Provide the (X, Y) coordinate of the cell's center where the given text is located.  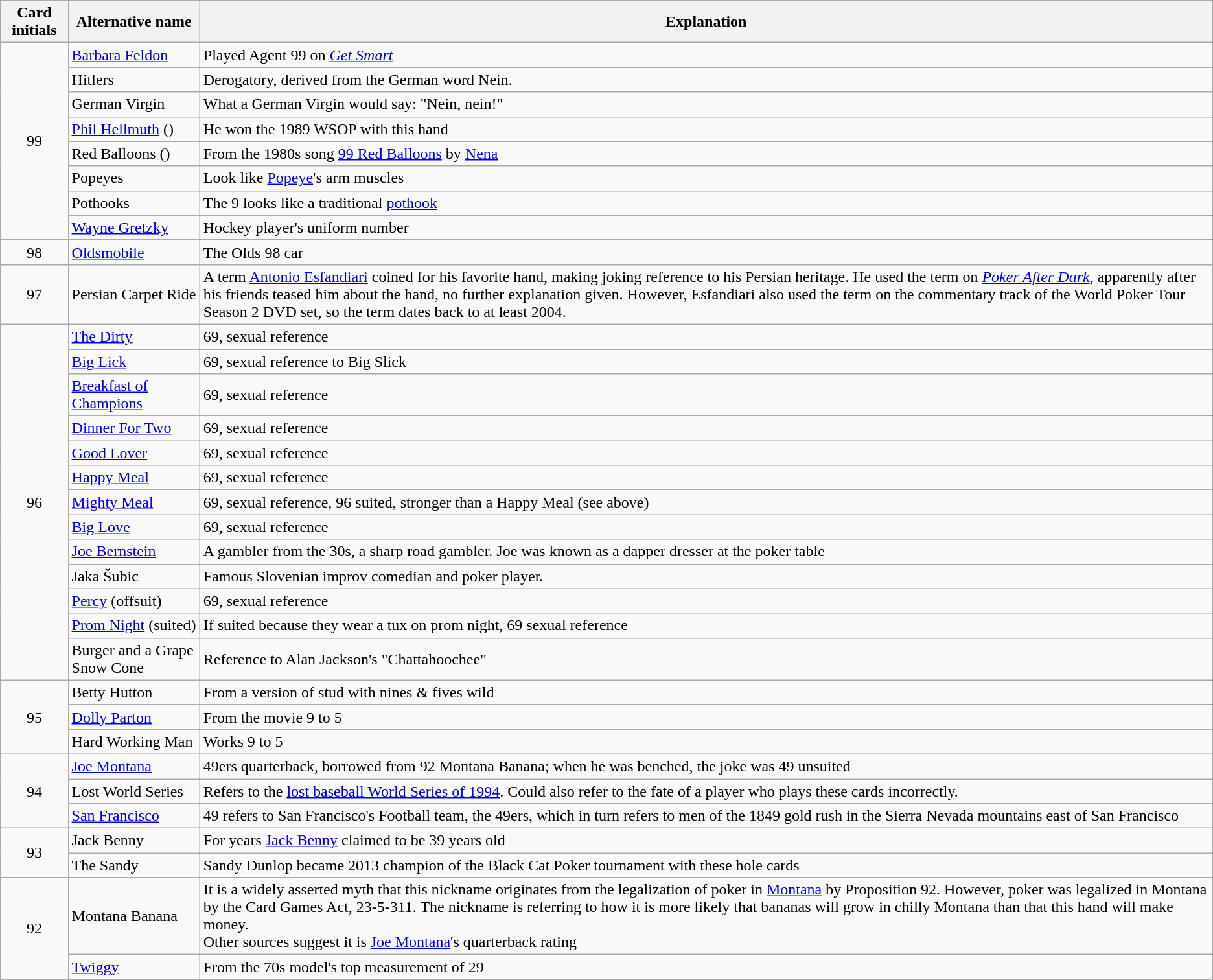
Famous Slovenian improv comedian and poker player. (706, 576)
Pothooks (133, 203)
Good Lover (133, 453)
Happy Meal (133, 478)
98 (34, 252)
Popeyes (133, 178)
For years Jack Benny claimed to be 39 years old (706, 841)
95 (34, 717)
93 (34, 853)
Big Love (133, 527)
Joe Montana (133, 766)
69, sexual reference to Big Slick (706, 361)
Look like Popeye's arm muscles (706, 178)
San Francisco (133, 816)
Twiggy (133, 967)
Red Balloons () (133, 154)
96 (34, 502)
Jack Benny (133, 841)
99 (34, 141)
Hard Working Man (133, 741)
Lost World Series (133, 791)
Betty Hutton (133, 692)
From the 70s model's top measurement of 29 (706, 967)
Derogatory, derived from the German word Nein. (706, 80)
Works 9 to 5 (706, 741)
Persian Carpet Ride (133, 294)
Hitlers (133, 80)
Refers to the lost baseball World Series of 1994. Could also refer to the fate of a player who plays these cards incorrectly. (706, 791)
Montana Banana (133, 916)
Sandy Dunlop became 2013 champion of the Black Cat Poker tournament with these hole cards (706, 865)
Reference to Alan Jackson's "Chattahoochee" (706, 659)
Oldsmobile (133, 252)
92 (34, 928)
Breakfast of Champions (133, 395)
Big Lick (133, 361)
Wayne Gretzky (133, 227)
German Virgin (133, 104)
From a version of stud with nines & fives wild (706, 692)
Barbara Feldon (133, 55)
Alternative name (133, 22)
Dolly Parton (133, 717)
Dinner For Two (133, 428)
Phil Hellmuth () (133, 129)
Card initials (34, 22)
Joe Bernstein (133, 552)
49ers quarterback, borrowed from 92 Montana Banana; when he was benched, the joke was 49 unsuited (706, 766)
He won the 1989 WSOP with this hand (706, 129)
The Olds 98 car (706, 252)
Mighty Meal (133, 502)
From the 1980s song 99 Red Balloons by Nena (706, 154)
From the movie 9 to 5 (706, 717)
Prom Night (suited) (133, 625)
97 (34, 294)
The Sandy (133, 865)
The 9 looks like a traditional pothook (706, 203)
Played Agent 99 on Get Smart (706, 55)
94 (34, 791)
Jaka Šubic (133, 576)
Percy (offsuit) (133, 601)
Explanation (706, 22)
A gambler from the 30s, a sharp road gambler. Joe was known as a dapper dresser at the poker table (706, 552)
69, sexual reference, 96 suited, stronger than a Happy Meal (see above) (706, 502)
If suited because they wear a tux on prom night, 69 sexual reference (706, 625)
The Dirty (133, 336)
Hockey player's uniform number (706, 227)
What a German Virgin would say: "Nein, nein!" (706, 104)
Burger and a Grape Snow Cone (133, 659)
